Return [X, Y] of the center of cell containing provided text 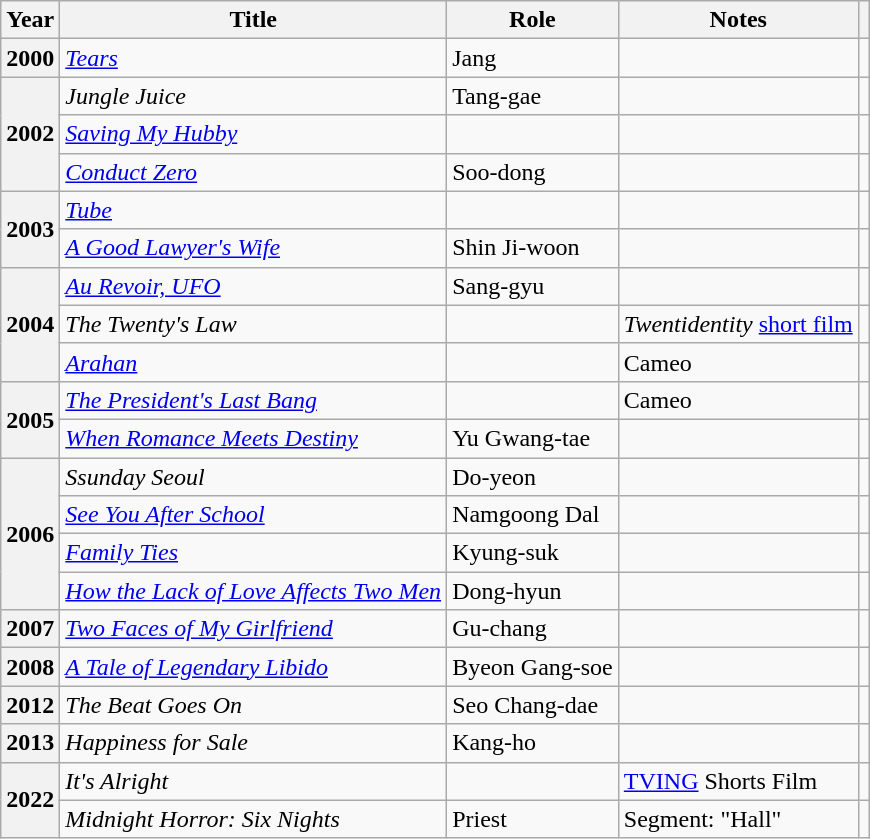
Happiness for Sale [254, 743]
See You After School [254, 515]
Conduct Zero [254, 172]
How the Lack of Love Affects Two Men [254, 591]
A Good Lawyer's Wife [254, 248]
Byeon Gang-soe [533, 667]
Priest [533, 819]
Kang-ho [533, 743]
Sang-gyu [533, 286]
Tears [254, 58]
Year [30, 20]
Namgoong Dal [533, 515]
Role [533, 20]
2007 [30, 629]
The Beat Goes On [254, 705]
2006 [30, 534]
2005 [30, 419]
Ssunday Seoul [254, 477]
Tube [254, 210]
2003 [30, 229]
2022 [30, 800]
Family Ties [254, 553]
2013 [30, 743]
Jungle Juice [254, 96]
2004 [30, 324]
Gu-chang [533, 629]
When Romance Meets Destiny [254, 438]
Segment: "Hall" [738, 819]
It's Alright [254, 781]
2012 [30, 705]
2000 [30, 58]
Title [254, 20]
Shin Ji-woon [533, 248]
Jang [533, 58]
Seo Chang-dae [533, 705]
A Tale of Legendary Libido [254, 667]
Yu Gwang-tae [533, 438]
Saving My Hubby [254, 134]
Au Revoir, UFO [254, 286]
Do-yeon [533, 477]
Tang-gae [533, 96]
The Twenty's Law [254, 324]
Soo-dong [533, 172]
2008 [30, 667]
Dong-hyun [533, 591]
Notes [738, 20]
Kyung-suk [533, 553]
Twentidentity short film [738, 324]
Midnight Horror: Six Nights [254, 819]
TVING Shorts Film [738, 781]
The President's Last Bang [254, 400]
Arahan [254, 362]
Two Faces of My Girlfriend [254, 629]
2002 [30, 134]
